Find where the given text appears and provide that cell's center as (x, y) coordinate. 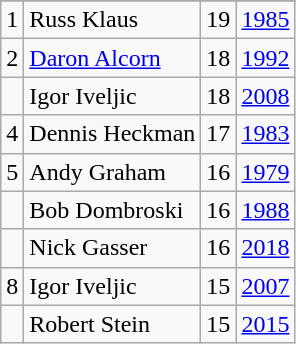
4 (12, 134)
Bob Dombroski (112, 210)
Daron Alcorn (112, 58)
2 (12, 58)
1985 (266, 20)
Dennis Heckman (112, 134)
2008 (266, 96)
1988 (266, 210)
1979 (266, 172)
Andy Graham (112, 172)
2018 (266, 248)
2015 (266, 324)
5 (12, 172)
1983 (266, 134)
1992 (266, 58)
8 (12, 286)
Robert Stein (112, 324)
2007 (266, 286)
19 (218, 20)
Russ Klaus (112, 20)
1 (12, 20)
Nick Gasser (112, 248)
17 (218, 134)
